Determine the (X, Y) coordinate at the center of the cell enclosing the given text.  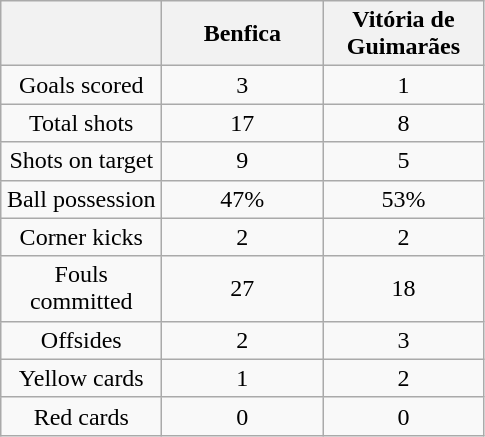
Corner kicks (82, 237)
Fouls committed (82, 288)
Total shots (82, 123)
17 (242, 123)
Benfica (242, 34)
Yellow cards (82, 378)
5 (404, 161)
9 (242, 161)
27 (242, 288)
47% (242, 199)
Vitória de Guimarães (404, 34)
Red cards (82, 416)
Goals scored (82, 85)
Ball possession (82, 199)
8 (404, 123)
Shots on target (82, 161)
Offsides (82, 340)
53% (404, 199)
18 (404, 288)
